Scan for the cell matching the given text and deliver its [X, Y] coordinate at center. 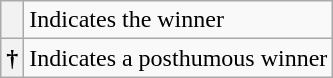
Indicates a posthumous winner [178, 58]
† [12, 58]
Indicates the winner [178, 20]
